Provide the [X, Y] coordinate of the cell's center where the given text is located.  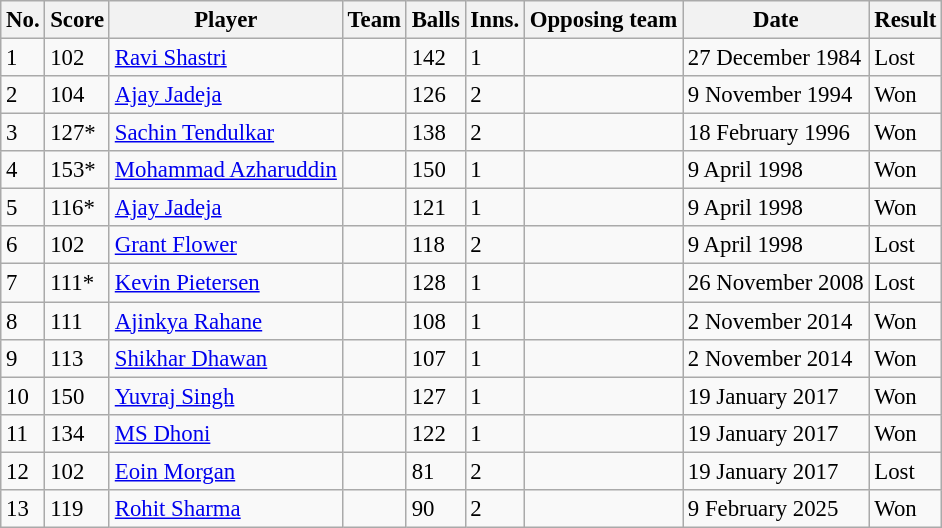
113 [78, 358]
Date [775, 20]
107 [436, 358]
142 [436, 58]
6 [23, 245]
Sachin Tendulkar [226, 133]
9 [23, 358]
111 [78, 321]
9 February 2025 [775, 509]
119 [78, 509]
8 [23, 321]
Opposing team [603, 20]
153* [78, 170]
No. [23, 20]
Ajinkya Rahane [226, 321]
Player [226, 20]
3 [23, 133]
Team [374, 20]
4 [23, 170]
27 December 1984 [775, 58]
127 [436, 396]
108 [436, 321]
Balls [436, 20]
13 [23, 509]
Shikhar Dhawan [226, 358]
81 [436, 471]
Score [78, 20]
Inns. [494, 20]
Rohit Sharma [226, 509]
5 [23, 208]
7 [23, 283]
11 [23, 433]
116* [78, 208]
10 [23, 396]
127* [78, 133]
Result [906, 20]
MS Dhoni [226, 433]
9 November 1994 [775, 95]
Mohammad Azharuddin [226, 170]
104 [78, 95]
121 [436, 208]
111* [78, 283]
Yuvraj Singh [226, 396]
Ravi Shastri [226, 58]
122 [436, 433]
18 February 1996 [775, 133]
118 [436, 245]
Grant Flower [226, 245]
26 November 2008 [775, 283]
128 [436, 283]
126 [436, 95]
134 [78, 433]
12 [23, 471]
Kevin Pietersen [226, 283]
90 [436, 509]
138 [436, 133]
Eoin Morgan [226, 471]
